Output the [x, y] coordinate of the center of the cell containing the given text.  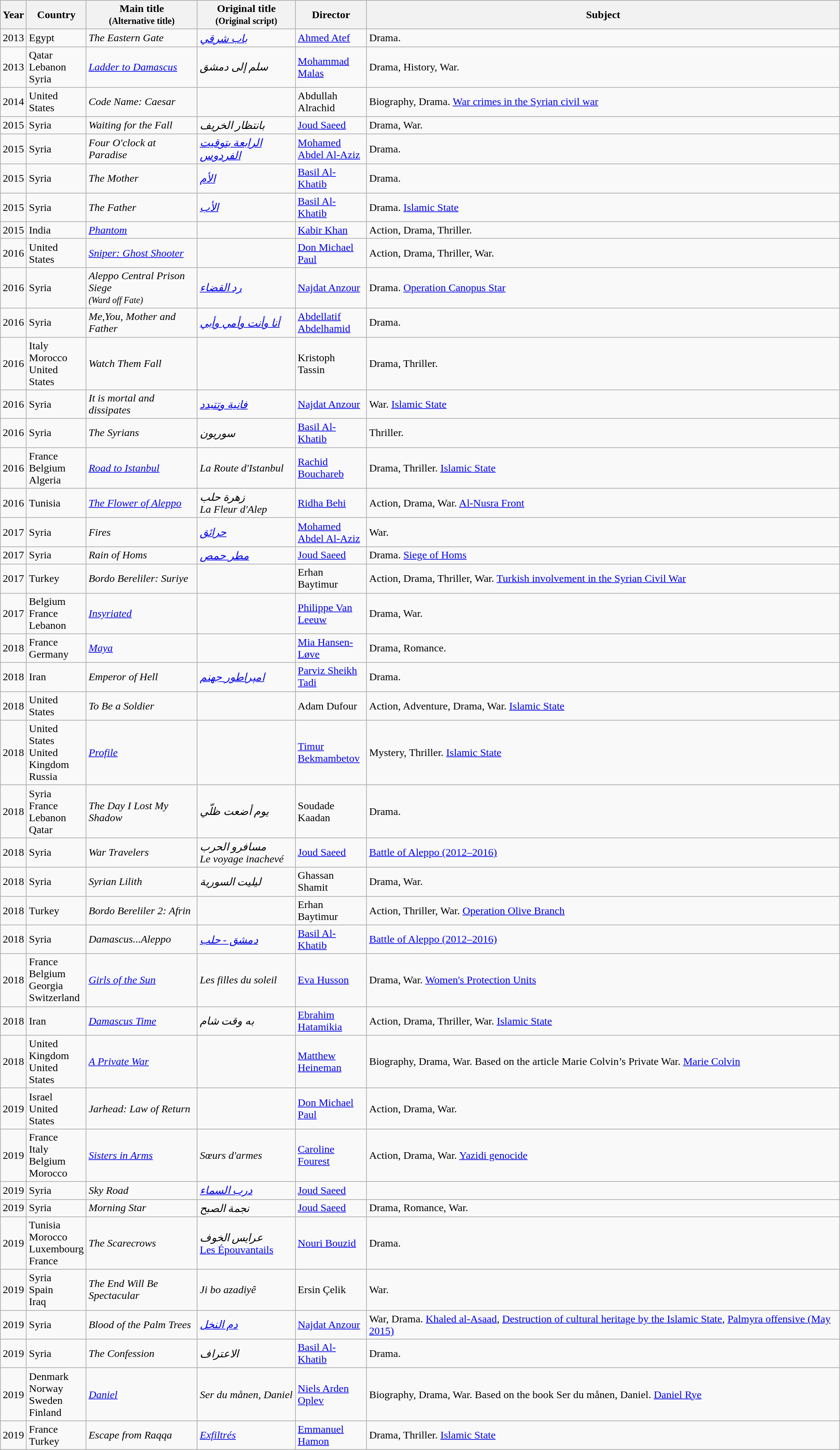
رد القضاء [246, 288]
Syrian Lilith [142, 882]
Director [331, 15]
Drama. Islamic State [603, 207]
The Day I Lost My Shadow [142, 811]
The Scarecrows [142, 1243]
Year [13, 15]
To Be a Soldier [142, 706]
Insyriated [142, 613]
Adam Dufour [331, 706]
War. Islamic State [603, 404]
سوريون [246, 433]
Emmanuel Hamon [331, 1435]
امپراطور جهنم [246, 677]
Damascus Time [142, 1021]
زهرة حلبLa Fleur d'Alep [246, 503]
Damascus...Aleppo [142, 939]
Emperor of Hell [142, 677]
ItalyMoroccoUnited States [57, 363]
الاعتراف [246, 1353]
Les filles du soleil [246, 980]
حرائق [246, 532]
Jarhead: Law of Return [142, 1108]
The End Will Be Spectacular [142, 1290]
SyriaFranceLebanonQatar [57, 811]
Morning Star [142, 1208]
Code Name: Caesar [142, 102]
Sniper: Ghost Shooter [142, 253]
Abdellatif Abdelhamid [331, 323]
Matthew Heineman [331, 1062]
Original title(Original script) [246, 15]
Bordo Bereliler: Suriye [142, 579]
Aleppo Central Prison Siege(Ward off Fate) [142, 288]
Caroline Fourest [331, 1155]
The Flower of Aleppo [142, 503]
IsraelUnited States [57, 1108]
الأم [246, 178]
SyriaSpainIraq [57, 1290]
Phantom [142, 230]
فانية وتتبدد [246, 404]
Egypt [57, 38]
The Confession [142, 1353]
Mystery, Thriller. Islamic State [603, 752]
Blood of the Palm Trees [142, 1325]
Action, Drama, Thriller, War. Turkish involvement in the Syrian Civil War [603, 579]
Thriller. [603, 433]
Me,You, Mother and Father [142, 323]
The Eastern Gate [142, 38]
Ladder to Damascus [142, 67]
Parviz Sheikh Tadi [331, 677]
Mohammad Malas [331, 67]
Eva Husson [331, 980]
War Travelers [142, 853]
Country [57, 15]
Timur Bekmambetov [331, 752]
Action, Thriller, War. Operation Olive Branch [603, 910]
Maya [142, 648]
Waiting for the Fall [142, 125]
Action, Drama, War. Al-Nusra Front [603, 503]
سلم إلى دمشق [246, 67]
Ji bo azadiyê [246, 1290]
It is mortal and dissipates [142, 404]
Profile [142, 752]
Kabir Khan [331, 230]
Philippe Van Leeuw [331, 613]
Drama, War. Women's Protection Units [603, 980]
Four O'clock at Paradise [142, 149]
أنا وأنت وأمي وأبي [246, 323]
United StatesUnited KingdomRussia [57, 752]
Drama, Romance. [603, 648]
United KingdomUnited States [57, 1062]
FranceTurkey [57, 1435]
دم النخل [246, 1325]
مسافرو الحربLe voyage inachevé [246, 853]
Escape from Raqqa [142, 1435]
Action, Drama, Thriller, War. Islamic State [603, 1021]
FranceBelgiumGeorgiaSwitzerland [57, 980]
Kristoph Tassin [331, 363]
Sœurs d'armes [246, 1155]
Ridha Behi [331, 503]
Action, Adventure, Drama, War. Islamic State [603, 706]
Niels Arden Oplev [331, 1394]
مطر حمص [246, 555]
TunisiaMoroccoLuxembourgFrance [57, 1243]
Drama, Romance, War. [603, 1208]
Action, Drama, War. Yazidi genocide [603, 1155]
La Route d'Istanbul [246, 468]
A Private War [142, 1062]
Subject [603, 15]
Action, Drama, Thriller. [603, 230]
Daniel [142, 1394]
DenmarkNorwaySwedenFinland [57, 1394]
BelgiumFranceLebanon [57, 613]
Mia Hansen-Løve [331, 648]
Biography, Drama, War. Based on the article Marie Colvin’s Private War. Marie Colvin [603, 1062]
QatarLebanonSyria [57, 67]
Abdullah Alrachid [331, 102]
The Mother [142, 178]
بانتظار الخريف [246, 125]
Watch Them Fall [142, 363]
Road to Istanbul [142, 468]
FranceBelgiumAlgeria [57, 468]
2014 [13, 102]
دمشق - حلب [246, 939]
Drama. Siege of Homs [603, 555]
India [57, 230]
The Syrians [142, 433]
Fires [142, 532]
Exfiltrés [246, 1435]
Girls of the Sun [142, 980]
Drama. Operation Canopus Star [603, 288]
Drama, History, War. [603, 67]
يوم أضعت ظلّي [246, 811]
FranceGermany [57, 648]
Action, Drama, War. [603, 1108]
Ser du månen, Daniel [246, 1394]
Sisters in Arms [142, 1155]
Ahmed Atef [331, 38]
الرابعة بتوقيت الفردوس [246, 149]
Tunisia [57, 503]
War, Drama. Khaled al-Asaad, Destruction of cultural heritage by the Islamic State, Palmyra offensive (May 2015) [603, 1325]
Drama, Thriller. [603, 363]
Bordo Bereliler 2: Afrin [142, 910]
Ebrahim Hatamikia [331, 1021]
عرايس الخوفLes Épouvantails [246, 1243]
Ersin Çelik [331, 1290]
The Father [142, 207]
به وقت شام [246, 1021]
Nouri Bouzid [331, 1243]
باب شرقي [246, 38]
Soudade Kaadan [331, 811]
Sky Road [142, 1190]
الأب [246, 207]
Ghassan Shamit [331, 882]
Rachid Bouchareb [331, 468]
Biography, Drama. War crimes in the Syrian civil war [603, 102]
ليليت السورية [246, 882]
درب السماء [246, 1190]
FranceItalyBelgiumMorocco [57, 1155]
نجمة الصبح [246, 1208]
Biography, Drama, War. Based on the book Ser du månen, Daniel. Daniel Rye [603, 1394]
Rain of Homs [142, 555]
Main title(Alternative title) [142, 15]
Action, Drama, Thriller, War. [603, 253]
